Determine the [X, Y] coordinate at the center of the cell enclosing the given text.  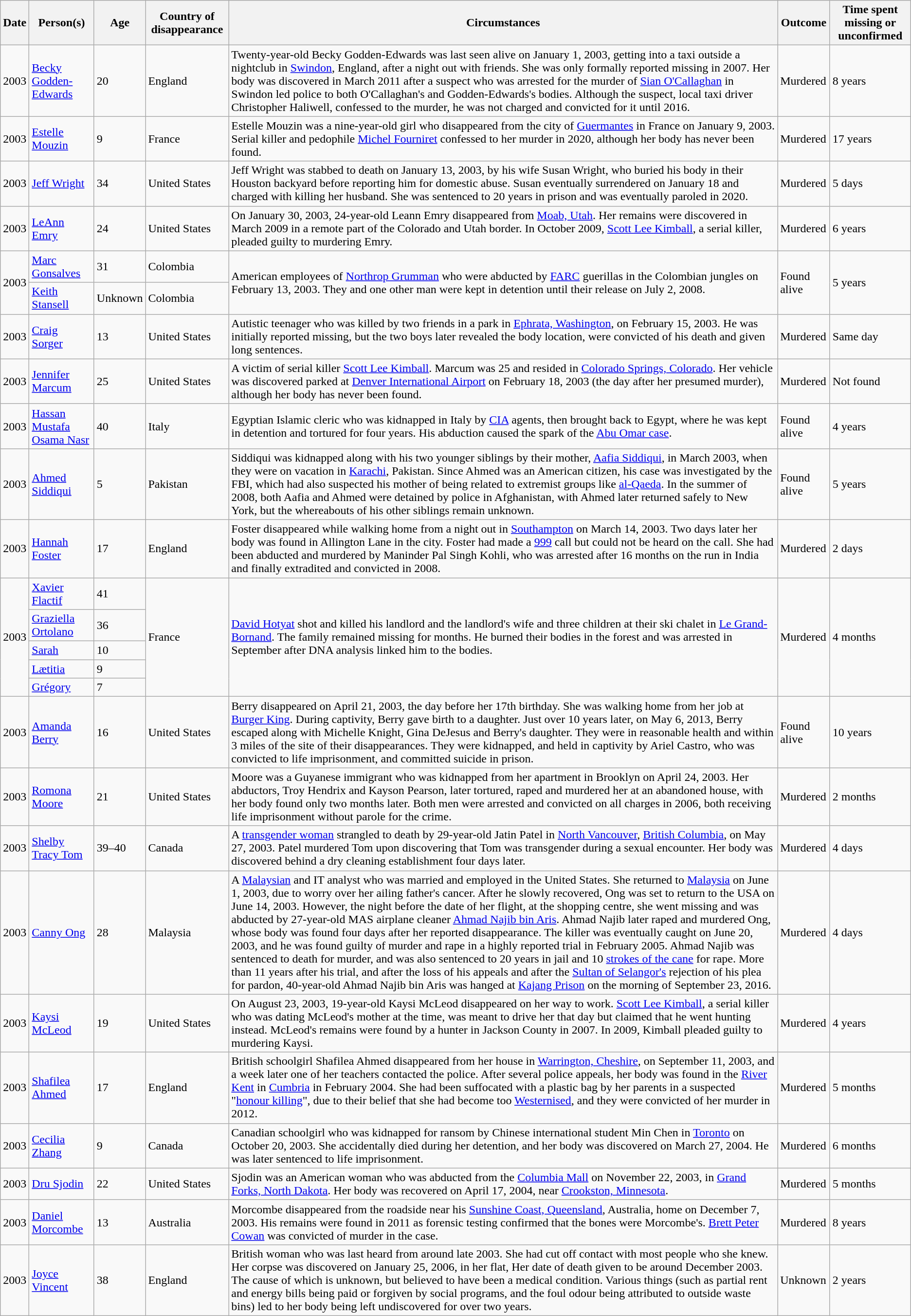
6 months [870, 1146]
Grégory [61, 687]
24 [120, 228]
Romona Moore [61, 797]
10 years [870, 732]
Hassan Mustafa Osama Nasr [61, 426]
6 years [870, 228]
Keith Stansell [61, 298]
28 [120, 932]
Same day [870, 336]
Person(s) [61, 23]
19 [120, 1023]
21 [120, 797]
7 [120, 687]
2 days [870, 548]
Shelby Tracy Tom [61, 848]
Craig Sorger [61, 336]
22 [120, 1184]
Hannah Foster [61, 548]
2 years [870, 1280]
Jeff Wright [61, 184]
Australia [187, 1222]
36 [120, 625]
5 [120, 484]
Marc Gonsalves [61, 267]
40 [120, 426]
16 [120, 732]
Time spent missing or unconfirmed [870, 23]
31 [120, 267]
Canny Ong [61, 932]
Lætitia [61, 669]
Daniel Morcombe [61, 1222]
20 [120, 81]
17 years [870, 139]
Ahmed Siddiqui [61, 484]
Not found [870, 381]
Jennifer Marcum [61, 381]
Circumstances [503, 23]
Cecilia Zhang [61, 1146]
Outcome [804, 23]
Kaysi McLeod [61, 1023]
Country of disappearance [187, 23]
Xavier Flactif [61, 593]
LeAnn Emry [61, 228]
Date [15, 23]
25 [120, 381]
2 months [870, 797]
4 months [870, 637]
Malaysia [187, 932]
41 [120, 593]
5 days [870, 184]
Amanda Berry [61, 732]
34 [120, 184]
38 [120, 1280]
Shafilea Ahmed [61, 1088]
10 [120, 650]
Sarah [61, 650]
Italy [187, 426]
Dru Sjodin [61, 1184]
Pakistan [187, 484]
Becky Godden-Edwards [61, 81]
Joyce Vincent [61, 1280]
Estelle Mouzin [61, 139]
Age [120, 23]
Graziella Ortolano [61, 625]
39–40 [120, 848]
